Capture the cell that displays the provided text and extract its [X, Y] central coordinate. 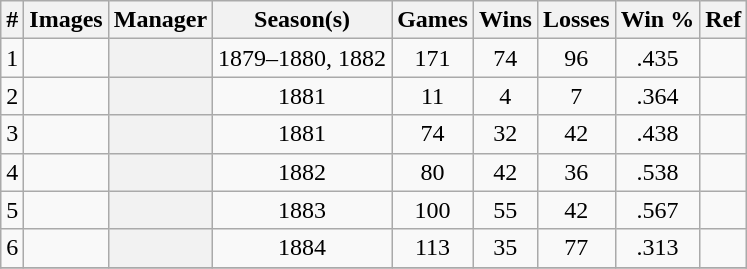
1 [12, 58]
36 [576, 172]
3 [12, 134]
11 [433, 96]
5 [12, 210]
1882 [302, 172]
Win % [658, 20]
.313 [658, 248]
6 [12, 248]
# [12, 20]
.435 [658, 58]
96 [576, 58]
.438 [658, 134]
Ref [724, 20]
1879–1880, 1882 [302, 58]
55 [505, 210]
Wins [505, 20]
2 [12, 96]
.364 [658, 96]
171 [433, 58]
.538 [658, 172]
Season(s) [302, 20]
7 [576, 96]
Manager [160, 20]
.567 [658, 210]
1884 [302, 248]
Games [433, 20]
Losses [576, 20]
100 [433, 210]
113 [433, 248]
77 [576, 248]
Images [66, 20]
35 [505, 248]
80 [433, 172]
32 [505, 134]
1883 [302, 210]
